Extract the [X, Y] coordinate from the center of the cell holding the provided text.  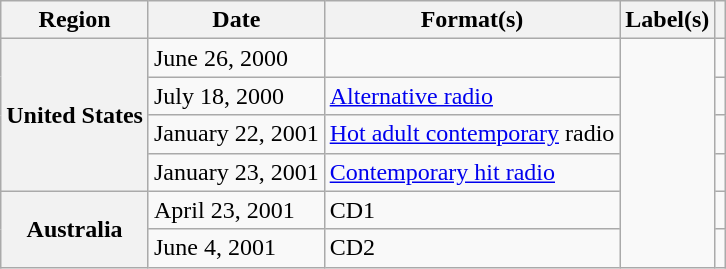
June 4, 2001 [236, 248]
Region [75, 20]
January 22, 2001 [236, 134]
Format(s) [472, 20]
CD2 [472, 248]
CD1 [472, 210]
July 18, 2000 [236, 96]
April 23, 2001 [236, 210]
Alternative radio [472, 96]
January 23, 2001 [236, 172]
Date [236, 20]
Contemporary hit radio [472, 172]
Hot adult contemporary radio [472, 134]
Label(s) [668, 20]
Australia [75, 229]
June 26, 2000 [236, 58]
United States [75, 115]
